Pinpoint the cell where the given text exists, returning its [X, Y] midpoint coordinate. 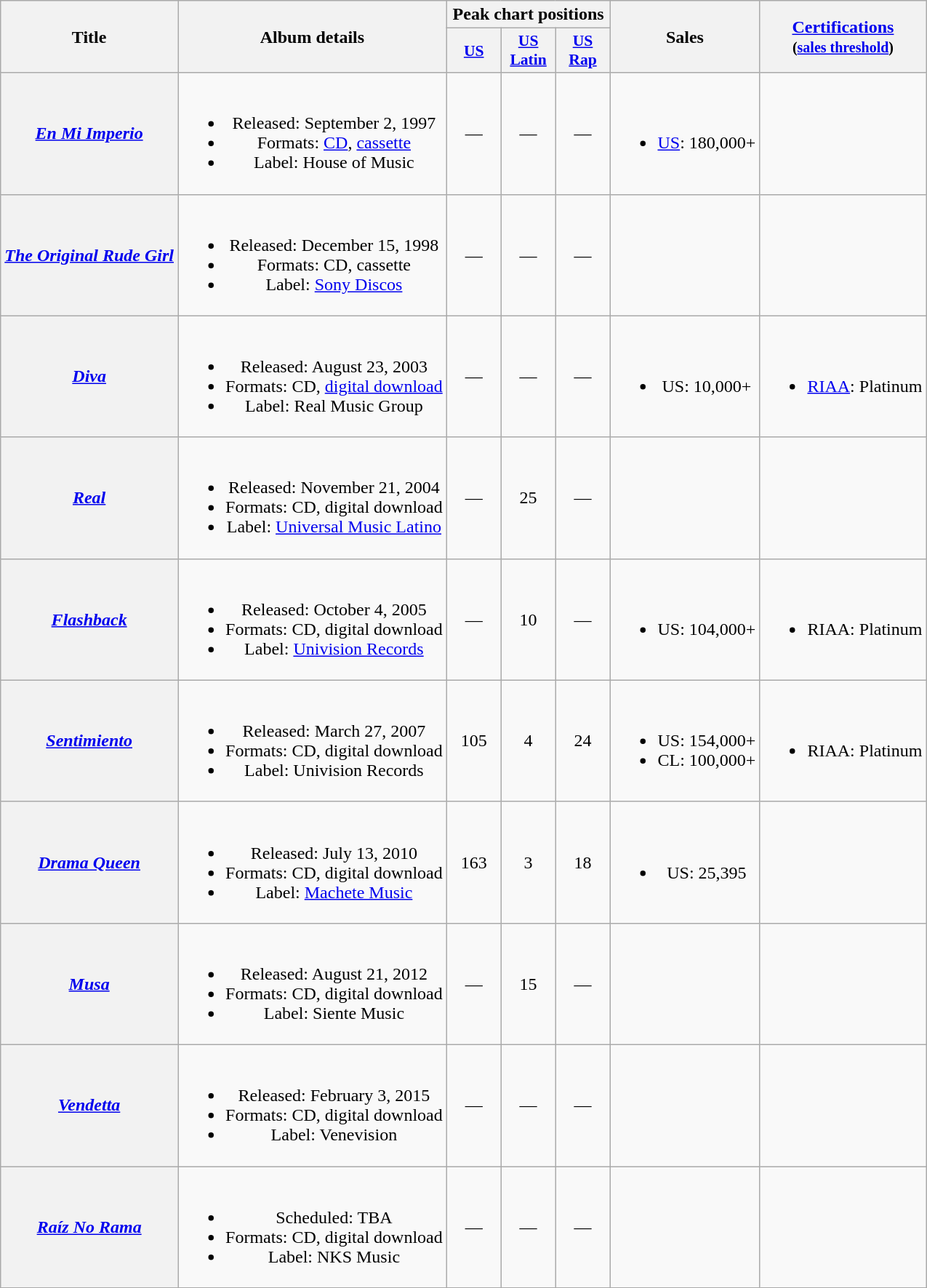
US: 154,000+CL: 100,000+ [685, 740]
Released: July 13, 2010Formats: CD, digital downloadLabel: Machete Music [313, 863]
US: 104,000+ [685, 620]
USRap [583, 51]
Title [89, 36]
18 [583, 863]
Raíz No Rama [89, 1228]
4 [528, 740]
Album details [313, 36]
The Original Rude Girl [89, 255]
Sales [685, 36]
Released: August 21, 2012Formats: CD, digital downloadLabel: Siente Music [313, 983]
Released: March 27, 2007Formats: CD, digital downloadLabel: Univision Records [313, 740]
USLatin [528, 51]
US: 180,000+ [685, 134]
10 [528, 620]
Certifications(sales threshold) [843, 36]
Flashback [89, 620]
Peak chart positions [528, 15]
Musa [89, 983]
105 [474, 740]
Released: November 21, 2004Formats: CD, digital downloadLabel: Universal Music Latino [313, 497]
Scheduled: TBAFormats: CD, digital downloadLabel: NKS Music [313, 1228]
Vendetta [89, 1105]
Sentimiento [89, 740]
En Mi Imperio [89, 134]
Drama Queen [89, 863]
Released: October 4, 2005Formats: CD, digital downloadLabel: Univision Records [313, 620]
Diva [89, 377]
Released: September 2, 1997Formats: CD, cassetteLabel: House of Music [313, 134]
US [474, 51]
163 [474, 863]
Released: December 15, 1998Formats: CD, cassetteLabel: Sony Discos [313, 255]
3 [528, 863]
US: 10,000+ [685, 377]
Released: August 23, 2003Formats: CD, digital downloadLabel: Real Music Group [313, 377]
Released: February 3, 2015Formats: CD, digital downloadLabel: Venevision [313, 1105]
24 [583, 740]
US: 25,395 [685, 863]
Real [89, 497]
15 [528, 983]
25 [528, 497]
